Extract the [X, Y] coordinate from the center of the cell holding the provided text.  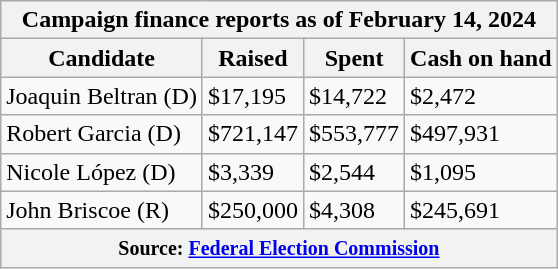
John Briscoe (R) [102, 210]
$553,777 [354, 134]
$2,544 [354, 172]
$17,195 [252, 96]
Cash on hand [481, 58]
$245,691 [481, 210]
$250,000 [252, 210]
Robert Garcia (D) [102, 134]
$497,931 [481, 134]
Raised [252, 58]
$2,472 [481, 96]
Candidate [102, 58]
$4,308 [354, 210]
Nicole López (D) [102, 172]
Campaign finance reports as of February 14, 2024 [279, 20]
$721,147 [252, 134]
$3,339 [252, 172]
Source: Federal Election Commission [279, 248]
Spent [354, 58]
Joaquin Beltran (D) [102, 96]
$1,095 [481, 172]
$14,722 [354, 96]
